Output the [X, Y] coordinate of the center of the cell containing the given text.  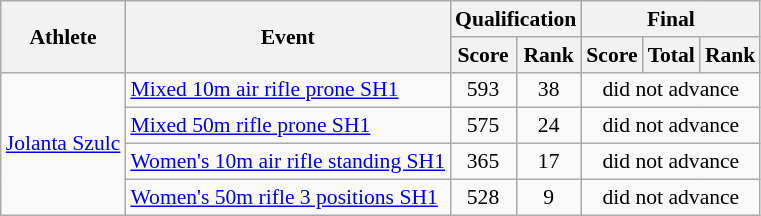
Mixed 10m air rifle prone SH1 [288, 90]
Final [670, 19]
24 [548, 126]
Athlete [64, 36]
38 [548, 90]
9 [548, 197]
17 [548, 162]
Mixed 50m rifle prone SH1 [288, 126]
Women's 50m rifle 3 positions SH1 [288, 197]
Women's 10m air rifle standing SH1 [288, 162]
593 [483, 90]
365 [483, 162]
Total [672, 55]
Event [288, 36]
Jolanta Szulc [64, 143]
528 [483, 197]
575 [483, 126]
Qualification [516, 19]
